Return [X, Y] of the center of cell containing provided text 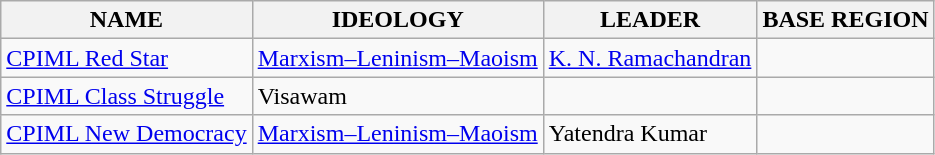
K. N. Ramachandran [650, 58]
Visawam [398, 96]
CPIML New Democracy [126, 134]
NAME [126, 20]
BASE REGION [846, 20]
IDEOLOGY [398, 20]
Yatendra Kumar [650, 134]
CPIML Red Star [126, 58]
CPIML Class Struggle [126, 96]
LEADER [650, 20]
